Scan for the cell matching the given text and deliver its (X, Y) coordinate at center. 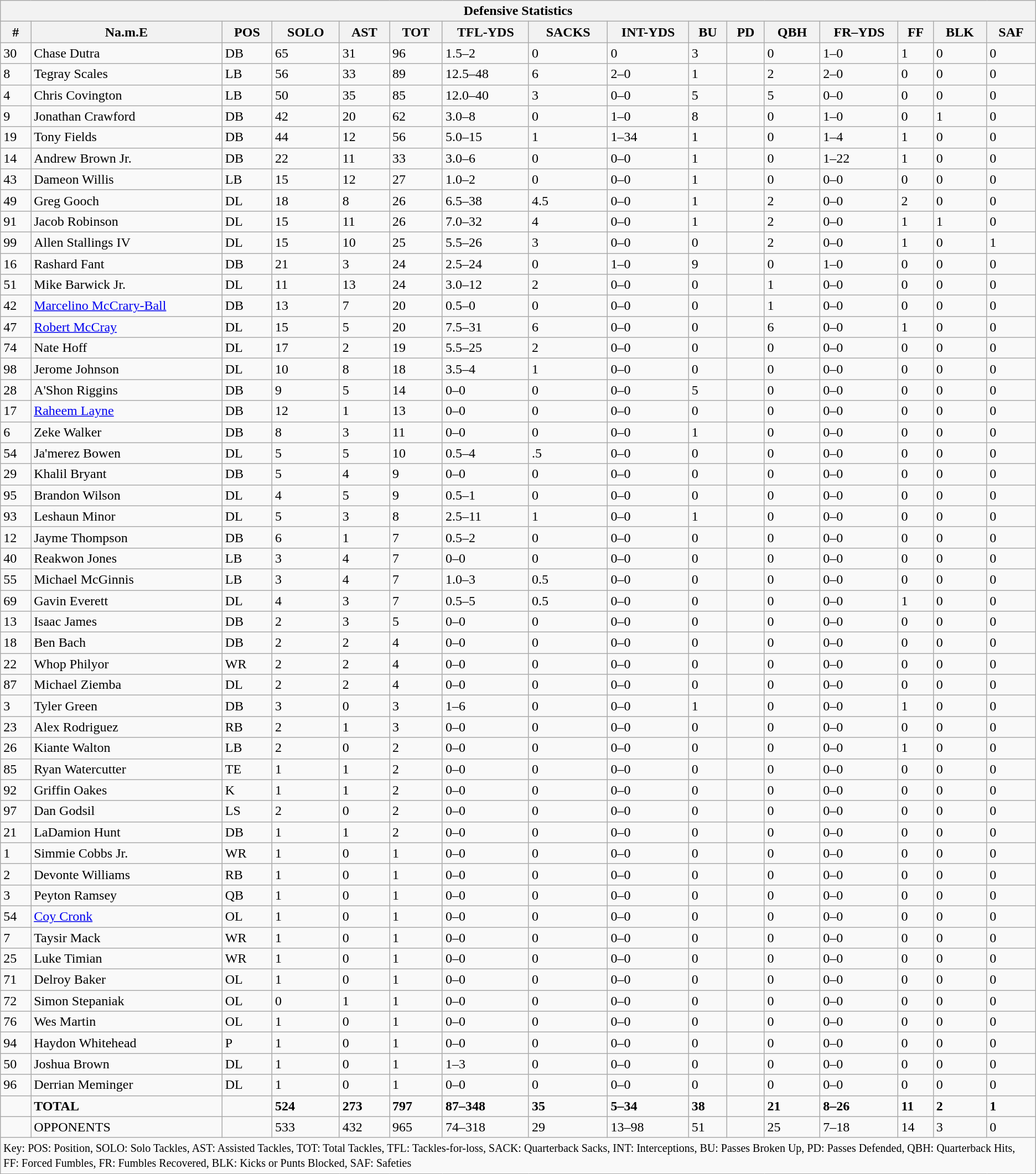
POS (247, 32)
Reakwon Jones (127, 558)
38 (707, 1106)
12.5–48 (485, 74)
Allen Stallings IV (127, 242)
Delroy Baker (127, 980)
Gavin Everett (127, 600)
Griffin Oakes (127, 790)
23 (15, 727)
12.0–40 (485, 95)
273 (364, 1106)
3.5–4 (485, 369)
5–34 (648, 1106)
74 (15, 348)
1.0–2 (485, 179)
Simmie Cobbs Jr. (127, 853)
PD (746, 32)
43 (15, 179)
Wes Martin (127, 1022)
P (247, 1043)
62 (416, 116)
QB (247, 895)
87–348 (485, 1106)
Devonte Williams (127, 874)
89 (416, 74)
Jayme Thompson (127, 537)
94 (15, 1043)
7–18 (859, 1127)
Dameon Willis (127, 179)
Marcelino McCrary-Ball (127, 306)
Jacob Robinson (127, 221)
6.5–38 (485, 200)
Greg Gooch (127, 200)
Joshua Brown (127, 1064)
27 (416, 179)
524 (306, 1106)
Ben Bach (127, 643)
TOT (416, 32)
Brandon Wilson (127, 495)
Defensive Statistics (518, 11)
TOTAL (127, 1106)
Alex Rodriguez (127, 727)
SAF (1011, 32)
5.5–26 (485, 242)
Dan Godsil (127, 811)
28 (15, 390)
BU (707, 32)
Ja'merez Bowen (127, 453)
0.5–5 (485, 600)
1.0–3 (485, 579)
Michael Ziemba (127, 685)
8–26 (859, 1106)
30 (15, 53)
1–22 (859, 158)
432 (364, 1127)
Isaac James (127, 622)
Na.m.E (127, 32)
Tyler Green (127, 706)
87 (15, 685)
TE (247, 769)
Kiante Walton (127, 748)
Khalil Bryant (127, 474)
31 (364, 53)
0.5–2 (485, 537)
99 (15, 242)
SOLO (306, 32)
Tegray Scales (127, 74)
INT-YDS (648, 32)
Andrew Brown Jr. (127, 158)
65 (306, 53)
Nate Hoff (127, 348)
K (247, 790)
0.5–0 (485, 306)
TFL-YDS (485, 32)
69 (15, 600)
SACKS (568, 32)
1–6 (485, 706)
Taysir Mack (127, 938)
5.5–25 (485, 348)
Rashard Fant (127, 264)
3.0–6 (485, 158)
QBH (792, 32)
44 (306, 137)
72 (15, 1001)
.5 (568, 453)
1.5–2 (485, 53)
93 (15, 516)
# (15, 32)
Leshaun Minor (127, 516)
1–34 (648, 137)
Chase Dutra (127, 53)
Simon Stepaniak (127, 1001)
16 (15, 264)
3.0–12 (485, 285)
Robert McCray (127, 327)
Raheem Layne (127, 411)
Ryan Watercutter (127, 769)
797 (416, 1106)
2.5–24 (485, 264)
5.0–15 (485, 137)
1–4 (859, 137)
13–98 (648, 1127)
74–318 (485, 1127)
FF (915, 32)
97 (15, 811)
Haydon Whitehead (127, 1043)
2.5–11 (485, 516)
7.0–32 (485, 221)
0.5–4 (485, 453)
BLK (960, 32)
Tony Fields (127, 137)
Michael McGinnis (127, 579)
533 (306, 1127)
95 (15, 495)
Chris Covington (127, 95)
Jonathan Crawford (127, 116)
55 (15, 579)
7.5–31 (485, 327)
47 (15, 327)
Zeke Walker (127, 432)
Jerome Johnson (127, 369)
4.5 (568, 200)
71 (15, 980)
Derrian Meminger (127, 1085)
Whop Philyor (127, 664)
1–3 (485, 1064)
AST (364, 32)
76 (15, 1022)
49 (15, 200)
FR–YDS (859, 32)
LaDamion Hunt (127, 832)
OPPONENTS (127, 1127)
Coy Cronk (127, 916)
Peyton Ramsey (127, 895)
3.0–8 (485, 116)
98 (15, 369)
LS (247, 811)
Luke Timian (127, 959)
91 (15, 221)
40 (15, 558)
A'Shon Riggins (127, 390)
Mike Barwick Jr. (127, 285)
92 (15, 790)
965 (416, 1127)
0.5–1 (485, 495)
